From the cell containing the given text, extract its center point as (x, y) coordinate. 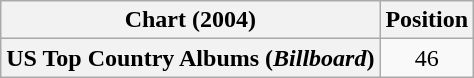
Position (427, 20)
US Top Country Albums (Billboard) (190, 58)
Chart (2004) (190, 20)
46 (427, 58)
